For the text-containing cell, return its midpoint in [X, Y] coordinate format. 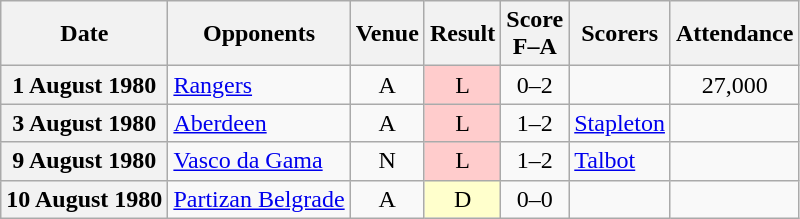
Rangers [259, 85]
Stapleton [620, 123]
Date [84, 34]
10 August 1980 [84, 199]
Partizan Belgrade [259, 199]
27,000 [734, 85]
D [462, 199]
3 August 1980 [84, 123]
1 August 1980 [84, 85]
0–0 [535, 199]
Opponents [259, 34]
Talbot [620, 161]
Scorers [620, 34]
N [387, 161]
ScoreF–A [535, 34]
Result [462, 34]
Aberdeen [259, 123]
Vasco da Gama [259, 161]
9 August 1980 [84, 161]
Attendance [734, 34]
Venue [387, 34]
0–2 [535, 85]
